Scan for the cell matching the given text and deliver its (x, y) coordinate at center. 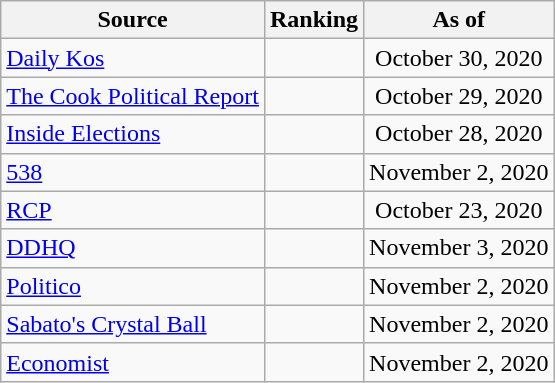
RCP (133, 210)
Source (133, 20)
October 29, 2020 (459, 96)
Inside Elections (133, 134)
As of (459, 20)
October 28, 2020 (459, 134)
Sabato's Crystal Ball (133, 324)
Ranking (314, 20)
Politico (133, 286)
Economist (133, 362)
October 30, 2020 (459, 58)
DDHQ (133, 248)
Daily Kos (133, 58)
October 23, 2020 (459, 210)
The Cook Political Report (133, 96)
November 3, 2020 (459, 248)
538 (133, 172)
